Detect which cell encompasses the target text, then output its (X, Y) center coordinate. 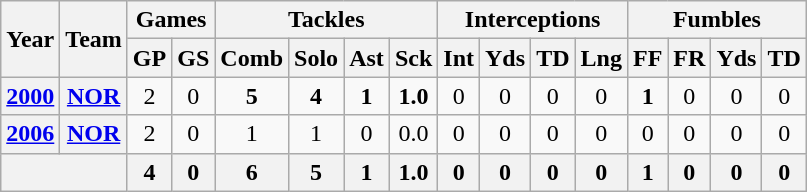
GP (149, 58)
2006 (30, 134)
Sck (413, 58)
Year (30, 39)
Solo (316, 58)
GS (194, 58)
Team (94, 39)
Lng (601, 58)
Tackles (326, 20)
Games (170, 20)
0.0 (413, 134)
Int (459, 58)
2000 (30, 96)
Comb (252, 58)
FR (690, 58)
Ast (367, 58)
FF (647, 58)
6 (252, 172)
Interceptions (533, 20)
Fumbles (716, 20)
